Return the (X, Y) coordinate for the center point of the cell that contains the specified text.  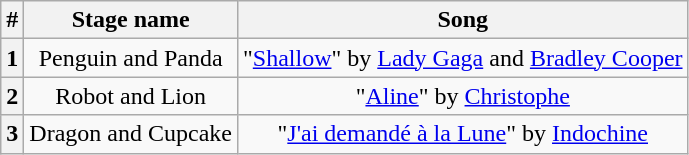
"J'ai demandé à la Lune" by Indochine (462, 134)
Stage name (131, 20)
Penguin and Panda (131, 58)
"Shallow" by Lady Gaga and Bradley Cooper (462, 58)
"Aline" by Christophe (462, 96)
Song (462, 20)
3 (12, 134)
# (12, 20)
Robot and Lion (131, 96)
1 (12, 58)
Dragon and Cupcake (131, 134)
2 (12, 96)
